Return [X, Y] of the center of cell containing provided text 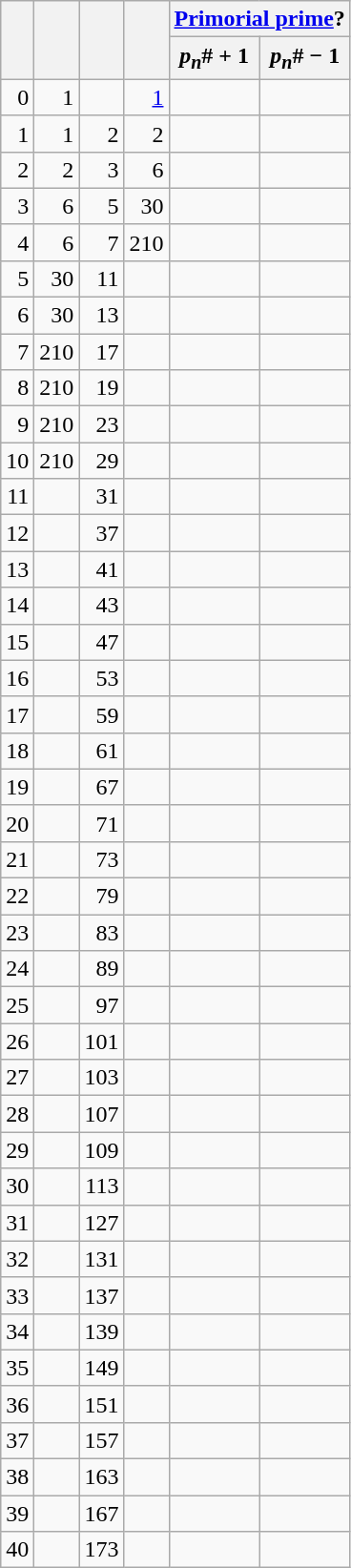
22 [17, 897]
167 [101, 1514]
32 [17, 1259]
20 [17, 823]
89 [101, 969]
83 [101, 933]
109 [101, 1150]
16 [17, 678]
14 [17, 606]
18 [17, 751]
97 [101, 1005]
pn# + 1 [214, 58]
25 [17, 1005]
41 [101, 569]
39 [17, 1514]
40 [17, 1550]
35 [17, 1368]
21 [17, 859]
pn# − 1 [305, 58]
127 [101, 1223]
131 [101, 1259]
59 [101, 714]
43 [101, 606]
38 [17, 1477]
53 [101, 678]
10 [17, 461]
113 [101, 1186]
36 [17, 1404]
101 [101, 1042]
24 [17, 969]
9 [17, 424]
149 [101, 1368]
61 [101, 751]
67 [101, 787]
107 [101, 1114]
47 [101, 642]
173 [101, 1550]
71 [101, 823]
26 [17, 1042]
34 [17, 1331]
139 [101, 1331]
33 [17, 1295]
73 [101, 859]
157 [101, 1440]
15 [17, 642]
0 [17, 97]
151 [101, 1404]
4 [17, 242]
103 [101, 1078]
Primorial prime? [259, 19]
137 [101, 1295]
27 [17, 1078]
28 [17, 1114]
12 [17, 533]
163 [101, 1477]
79 [101, 897]
8 [17, 388]
